Pinpoint the cell where the given text exists, returning its (x, y) midpoint coordinate. 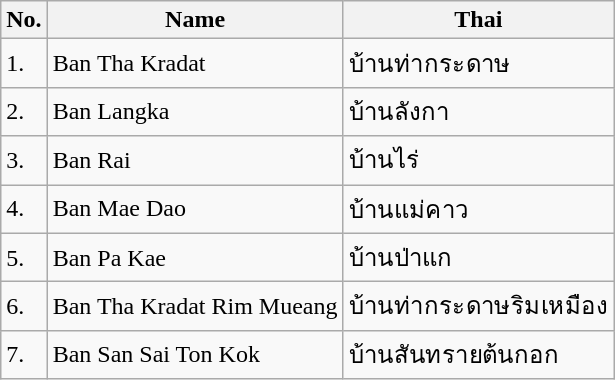
5. (24, 258)
Name (195, 20)
Ban Langka (195, 112)
Ban Mae Dao (195, 208)
Ban San Sai Ton Kok (195, 354)
Ban Tha Kradat Rim Mueang (195, 306)
บ้านท่ากระดาษริมเหมือง (478, 306)
บ้านไร่ (478, 160)
Thai (478, 20)
6. (24, 306)
2. (24, 112)
No. (24, 20)
บ้านสันทรายต้นกอก (478, 354)
Ban Pa Kae (195, 258)
บ้านท่ากระดาษ (478, 64)
บ้านแม่คาว (478, 208)
บ้านป่าแก (478, 258)
Ban Rai (195, 160)
3. (24, 160)
1. (24, 64)
บ้านลังกา (478, 112)
7. (24, 354)
4. (24, 208)
Ban Tha Kradat (195, 64)
